Scan for the cell matching the given text and deliver its (x, y) coordinate at center. 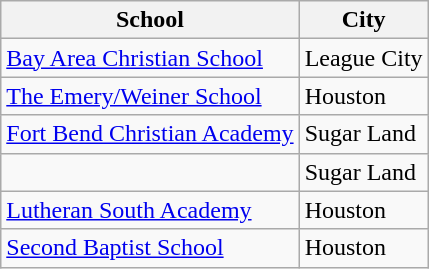
The Emery/Weiner School (150, 96)
Bay Area Christian School (150, 58)
Fort Bend Christian Academy (150, 134)
City (364, 20)
Second Baptist School (150, 248)
School (150, 20)
League City (364, 58)
Lutheran South Academy (150, 210)
